Capture the cell that displays the provided text and extract its (x, y) central coordinate. 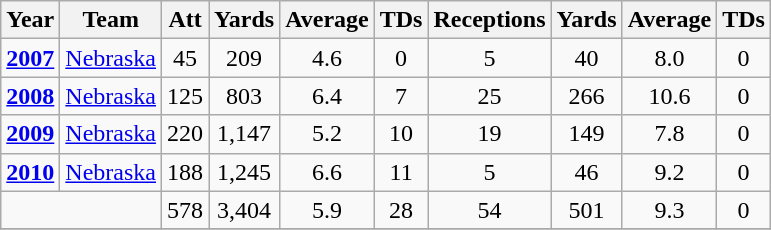
501 (586, 210)
1,245 (244, 172)
10.6 (670, 96)
220 (186, 134)
149 (586, 134)
25 (490, 96)
578 (186, 210)
19 (490, 134)
3,404 (244, 210)
46 (586, 172)
2010 (30, 172)
2007 (30, 58)
54 (490, 210)
1,147 (244, 134)
Att (186, 20)
8.0 (670, 58)
209 (244, 58)
9.2 (670, 172)
188 (186, 172)
9.3 (670, 210)
6.6 (328, 172)
7.8 (670, 134)
Team (111, 20)
7 (401, 96)
5.2 (328, 134)
40 (586, 58)
Year (30, 20)
5.9 (328, 210)
4.6 (328, 58)
Receptions (490, 20)
28 (401, 210)
45 (186, 58)
10 (401, 134)
125 (186, 96)
266 (586, 96)
2009 (30, 134)
803 (244, 96)
11 (401, 172)
2008 (30, 96)
6.4 (328, 96)
